Identify which cell holds the provided text, then report its (x, y) central coordinate. 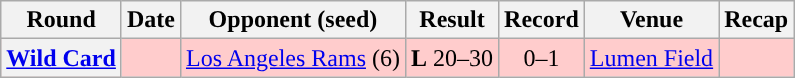
Los Angeles Rams (6) (292, 58)
Date (150, 20)
Round (62, 20)
Opponent (seed) (292, 20)
0–1 (542, 58)
Venue (651, 20)
Wild Card (62, 58)
Result (452, 20)
L 20–30 (452, 58)
Record (542, 20)
Recap (756, 20)
Lumen Field (651, 58)
